Pinpoint the cell where the given text exists, returning its [X, Y] midpoint coordinate. 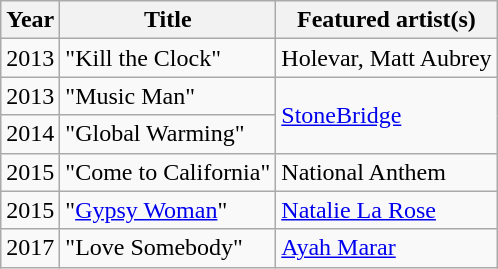
"Gypsy Woman" [168, 210]
2017 [30, 248]
Holevar, Matt Aubrey [386, 58]
StoneBridge [386, 115]
Title [168, 20]
Featured artist(s) [386, 20]
2014 [30, 134]
"Music Man" [168, 96]
Year [30, 20]
Natalie La Rose [386, 210]
National Anthem [386, 172]
"Come to California" [168, 172]
"Global Warming" [168, 134]
"Love Somebody" [168, 248]
"Kill the Clock" [168, 58]
Ayah Marar [386, 248]
